Provide the (X, Y) coordinate of the cell's center where the given text is located.  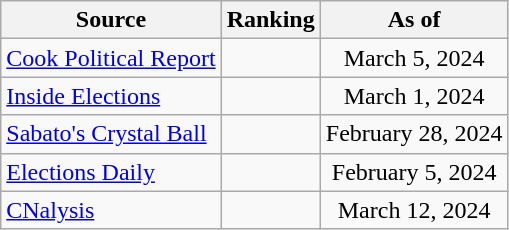
Ranking (270, 20)
CNalysis (111, 210)
March 1, 2024 (414, 96)
Sabato's Crystal Ball (111, 134)
March 12, 2024 (414, 210)
Cook Political Report (111, 58)
February 5, 2024 (414, 172)
Source (111, 20)
March 5, 2024 (414, 58)
Elections Daily (111, 172)
February 28, 2024 (414, 134)
As of (414, 20)
Inside Elections (111, 96)
